Return the (X, Y) coordinate for the center point of the cell that contains the specified text.  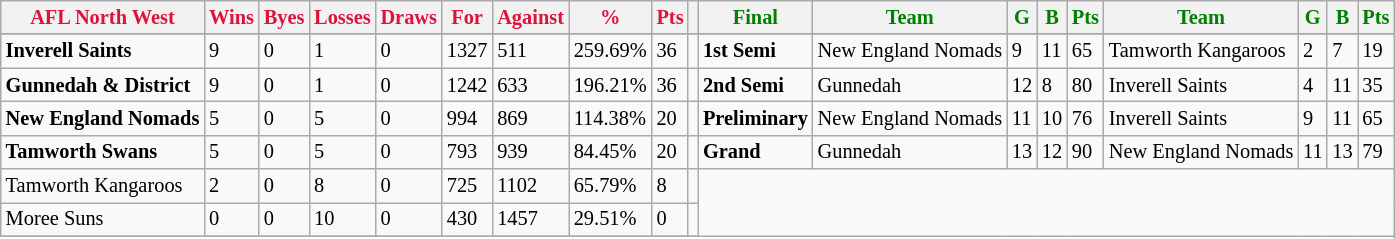
Tamworth Swans (102, 152)
196.21% (610, 85)
1327 (467, 51)
76 (1086, 118)
1102 (530, 186)
35 (1376, 85)
Byes (284, 17)
65.79% (610, 186)
84.45% (610, 152)
1457 (530, 219)
Draws (409, 17)
114.38% (610, 118)
511 (530, 51)
1st Semi (756, 51)
Gunnedah & District (102, 85)
90 (1086, 152)
4 (1312, 85)
29.51% (610, 219)
994 (467, 118)
2nd Semi (756, 85)
% (610, 17)
7 (1342, 51)
79 (1376, 152)
Preliminary (756, 118)
For (467, 17)
AFL North West (102, 17)
939 (530, 152)
Losses (342, 17)
725 (467, 186)
Wins (232, 17)
1242 (467, 85)
869 (530, 118)
Against (530, 17)
19 (1376, 51)
80 (1086, 85)
Moree Suns (102, 219)
Grand (756, 152)
430 (467, 219)
259.69% (610, 51)
Final (756, 17)
793 (467, 152)
633 (530, 85)
